Locate the cell with the specified text and output its [X, Y] center coordinate. 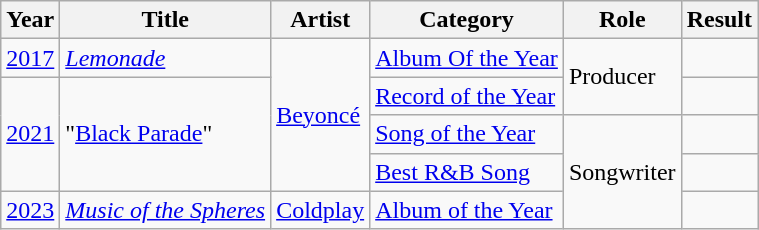
Title [166, 20]
2023 [30, 210]
Category [467, 20]
Song of the Year [467, 134]
Artist [320, 20]
Year [30, 20]
Music of the Spheres [166, 210]
Role [622, 20]
Album of the Year [467, 210]
Producer [622, 77]
Result [719, 20]
Album Of the Year [467, 58]
2017 [30, 58]
Coldplay [320, 210]
Beyoncé [320, 115]
Lemonade [166, 58]
Best R&B Song [467, 172]
Record of the Year [467, 96]
"Black Parade" [166, 134]
2021 [30, 134]
Songwriter [622, 172]
